For the text-containing cell, return its midpoint in (X, Y) coordinate format. 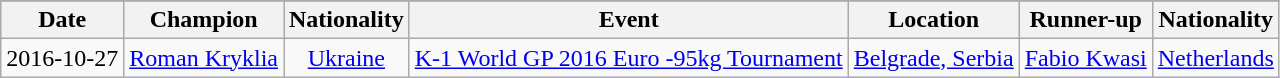
Event (628, 20)
Location (934, 20)
Runner-up (1086, 20)
Ukraine (347, 58)
Fabio Kwasi (1086, 58)
2016-10-27 (62, 58)
K-1 World GP 2016 Euro -95kg Tournament (628, 58)
Belgrade, Serbia (934, 58)
Champion (204, 20)
Netherlands (1216, 58)
Roman Kryklia (204, 58)
Date (62, 20)
